Return (X, Y) of the center of cell containing provided text 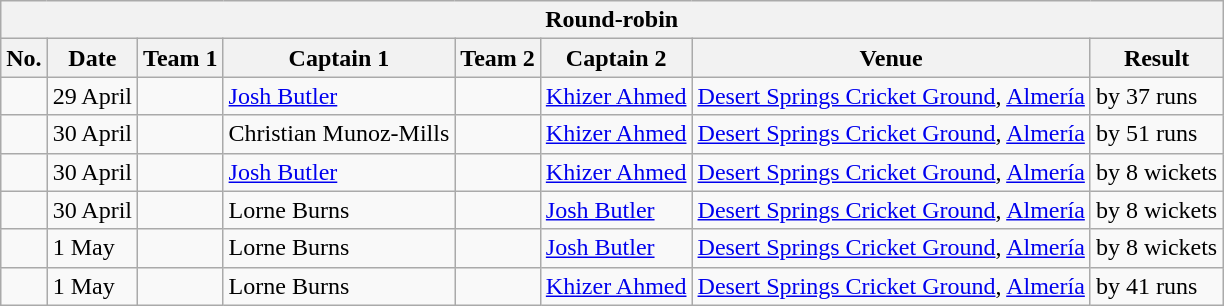
by 51 runs (1156, 134)
Captain 1 (339, 58)
Captain 2 (616, 58)
by 37 runs (1156, 96)
Team 2 (498, 58)
Venue (891, 58)
Round-robin (612, 20)
29 April (92, 96)
Team 1 (181, 58)
by 41 runs (1156, 286)
No. (24, 58)
Christian Munoz-Mills (339, 134)
Result (1156, 58)
Date (92, 58)
